Pinpoint the cell where the given text exists, returning its [X, Y] midpoint coordinate. 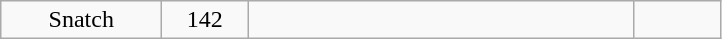
Snatch [82, 20]
142 [205, 20]
